Return [X, Y] of the center of cell containing provided text 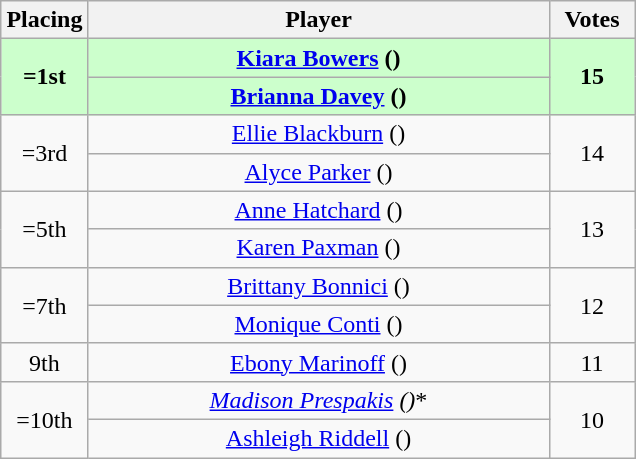
Ebony Marinoff () [318, 362]
9th [44, 362]
=7th [44, 305]
15 [592, 77]
13 [592, 229]
=5th [44, 229]
Anne Hatchard () [318, 210]
=10th [44, 419]
Alyce Parker () [318, 172]
Karen Paxman () [318, 248]
=3rd [44, 153]
14 [592, 153]
=1st [44, 77]
Brianna Davey () [318, 96]
Ellie Blackburn () [318, 134]
11 [592, 362]
10 [592, 419]
Brittany Bonnici () [318, 286]
Player [318, 20]
Monique Conti () [318, 324]
Madison Prespakis ()* [318, 400]
Ashleigh Riddell () [318, 438]
12 [592, 305]
Kiara Bowers () [318, 58]
Votes [592, 20]
Placing [44, 20]
